Capture the cell that displays the provided text and extract its (X, Y) central coordinate. 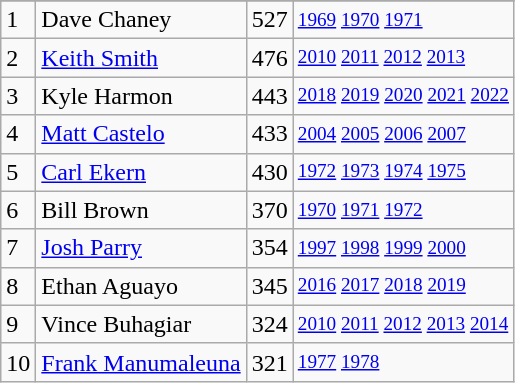
Josh Parry (141, 248)
2016 2017 2018 2019 (403, 286)
476 (270, 58)
2 (18, 58)
Matt Castelo (141, 134)
1977 1978 (403, 362)
370 (270, 210)
2010 2011 2012 2013 2014 (403, 324)
2004 2005 2006 2007 (403, 134)
7 (18, 248)
2010 2011 2012 2013 (403, 58)
Vince Buhagiar (141, 324)
10 (18, 362)
5 (18, 172)
2018 2019 2020 2021 2022 (403, 96)
Kyle Harmon (141, 96)
Ethan Aguayo (141, 286)
321 (270, 362)
1972 1973 1974 1975 (403, 172)
1970 1971 1972 (403, 210)
324 (270, 324)
433 (270, 134)
Keith Smith (141, 58)
9 (18, 324)
Bill Brown (141, 210)
345 (270, 286)
354 (270, 248)
Dave Chaney (141, 20)
4 (18, 134)
1969 1970 1971 (403, 20)
Carl Ekern (141, 172)
8 (18, 286)
3 (18, 96)
430 (270, 172)
527 (270, 20)
1 (18, 20)
443 (270, 96)
Frank Manumaleuna (141, 362)
6 (18, 210)
1997 1998 1999 2000 (403, 248)
